Search for the cell housing the specified text and yield its (X, Y) center coordinate. 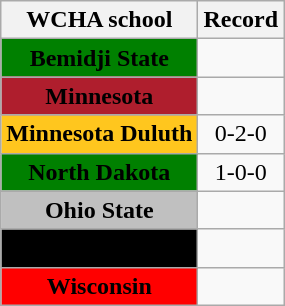
Wisconsin (100, 286)
Bemidji State (100, 58)
WCHA school (100, 20)
North Dakota (100, 172)
St. Cloud State (100, 248)
Record (241, 20)
Minnesota Duluth (100, 134)
1-0-0 (241, 172)
Ohio State (100, 210)
Minnesota (100, 96)
0-2-0 (241, 134)
